Return (x, y) of the center of cell containing provided text 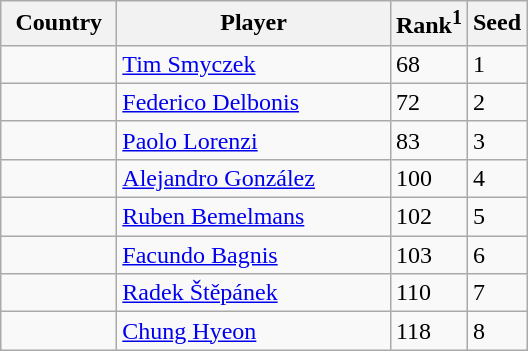
103 (428, 255)
Rank1 (428, 24)
Player (254, 24)
118 (428, 331)
83 (428, 140)
2 (496, 102)
72 (428, 102)
Alejandro González (254, 178)
Federico Delbonis (254, 102)
Tim Smyczek (254, 64)
68 (428, 64)
110 (428, 293)
4 (496, 178)
7 (496, 293)
Chung Hyeon (254, 331)
Seed (496, 24)
Ruben Bemelmans (254, 217)
8 (496, 331)
100 (428, 178)
3 (496, 140)
Paolo Lorenzi (254, 140)
Country (59, 24)
Facundo Bagnis (254, 255)
5 (496, 217)
102 (428, 217)
6 (496, 255)
1 (496, 64)
Radek Štěpánek (254, 293)
